Pinpoint the cell where the given text exists, returning its [X, Y] midpoint coordinate. 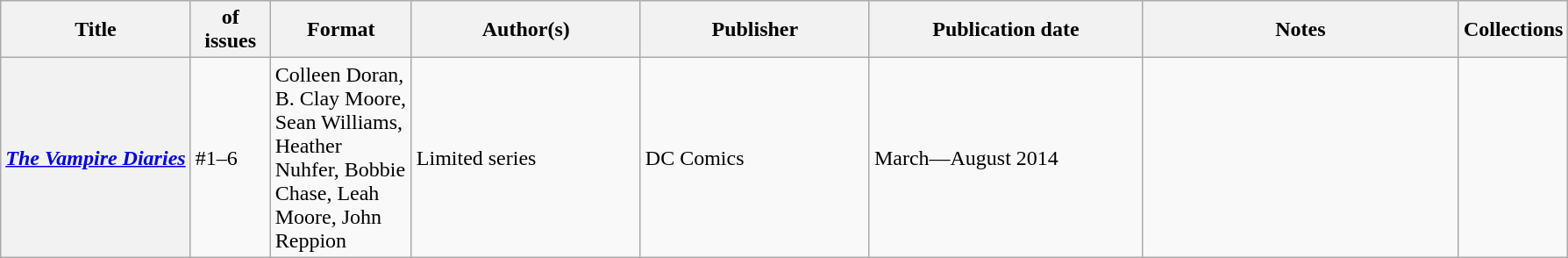
Collections [1513, 30]
The Vampire Diaries [96, 158]
Limited series [526, 158]
March—August 2014 [1005, 158]
Publication date [1005, 30]
of issues [230, 30]
Notes [1300, 30]
DC Comics [754, 158]
#1–6 [230, 158]
Author(s) [526, 30]
Format [340, 30]
Title [96, 30]
Colleen Doran, B. Clay Moore, Sean Williams, Heather Nuhfer, Bobbie Chase, Leah Moore, John Reppion [340, 158]
Publisher [754, 30]
